For the text-containing cell, return its midpoint in (x, y) coordinate format. 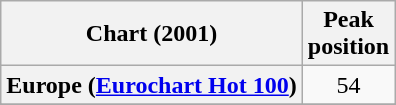
Europe (Eurochart Hot 100) (152, 85)
Peakposition (348, 34)
Chart (2001) (152, 34)
54 (348, 85)
